Extract the (x, y) coordinate from the center of the cell holding the provided text.  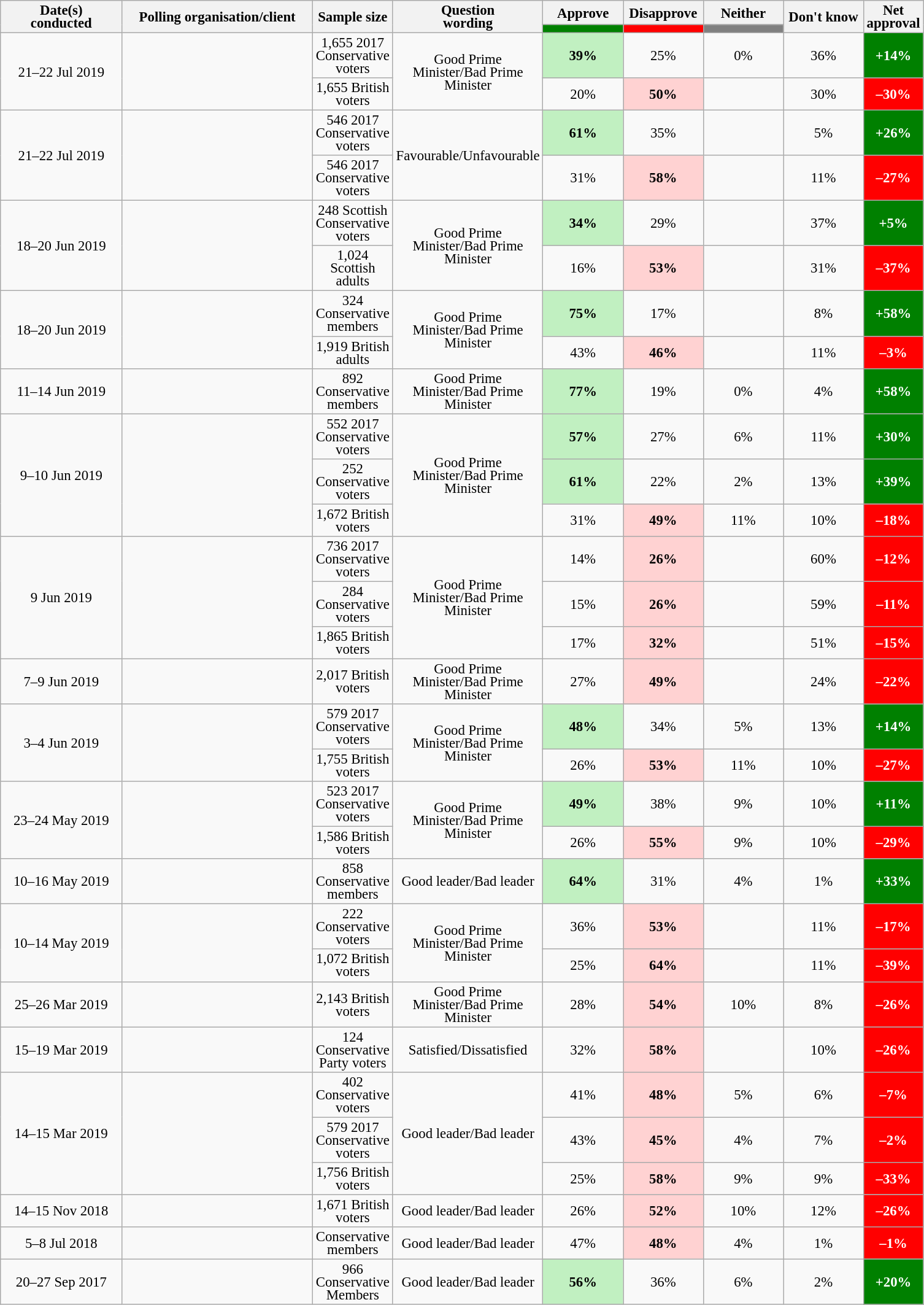
Satisfied/Dissatisfied (468, 1050)
5–8 Jul 2018 (61, 1244)
14% (583, 559)
Net approval (893, 17)
1,072 British voters (352, 966)
15% (583, 604)
1,671 British voters (352, 1210)
29% (664, 223)
19% (664, 391)
324 Conservative members (352, 314)
1,755 British voters (352, 766)
10–14 May 2019 (61, 943)
252 Conservative voters (352, 481)
39% (583, 56)
45% (664, 1140)
–22% (893, 681)
22% (664, 481)
59% (823, 604)
35% (664, 133)
56% (583, 1282)
+33% (893, 881)
57% (583, 436)
41% (583, 1094)
–39% (893, 966)
38% (664, 804)
Sample size (352, 17)
892 Conservative members (352, 391)
1,655 British voters (352, 95)
10–16 May 2019 (61, 881)
52% (664, 1210)
+39% (893, 481)
Favourable/Unfavourable (468, 156)
–7% (893, 1094)
55% (664, 843)
1,672 British voters (352, 521)
12% (823, 1210)
2,143 British voters (352, 1004)
25–26 Mar 2019 (61, 1004)
14–15 Nov 2018 (61, 1210)
+20% (893, 1282)
1,655 2017 Conservative voters (352, 56)
47% (583, 1244)
Don't know (823, 17)
1,586 British voters (352, 843)
24% (823, 681)
30% (823, 95)
11–14 Jun 2019 (61, 391)
–33% (893, 1179)
23–24 May 2019 (61, 820)
Polling organisation/client (217, 17)
28% (583, 1004)
858 Conservative members (352, 881)
–17% (893, 927)
–30% (893, 95)
7% (823, 1140)
20–27 Sep 2017 (61, 1282)
75% (583, 314)
523 2017 Conservative voters (352, 804)
9 Jun 2019 (61, 598)
–15% (893, 643)
+11% (893, 804)
124 Conservative Party voters (352, 1050)
51% (823, 643)
1,865 British voters (352, 643)
–12% (893, 559)
–11% (893, 604)
Neither (744, 12)
54% (664, 1004)
966 Conservative Members (352, 1282)
77% (583, 391)
2,017 British voters (352, 681)
222 Conservative voters (352, 927)
–29% (893, 843)
1,024 Scottish adults (352, 268)
248 Scottish Conservative voters (352, 223)
552 2017 Conservative voters (352, 436)
9–10 Jun 2019 (61, 475)
Questionwording (468, 17)
+5% (893, 223)
Disapprove (664, 12)
736 2017 Conservative voters (352, 559)
–3% (893, 352)
16% (583, 268)
37% (823, 223)
–18% (893, 521)
46% (664, 352)
–1% (893, 1244)
402 Conservative voters (352, 1094)
14–15 Mar 2019 (61, 1133)
+30% (893, 436)
20% (583, 95)
–37% (893, 268)
15–19 Mar 2019 (61, 1050)
–2% (893, 1140)
1,756 British voters (352, 1179)
7–9 Jun 2019 (61, 681)
Conservative members (352, 1244)
3–4 Jun 2019 (61, 743)
Approve (583, 12)
50% (664, 95)
+26% (893, 133)
284 Conservative voters (352, 604)
60% (823, 559)
Date(s)conducted (61, 17)
1,919 British adults (352, 352)
